Extract the [X, Y] coordinate from the center of the cell holding the provided text.  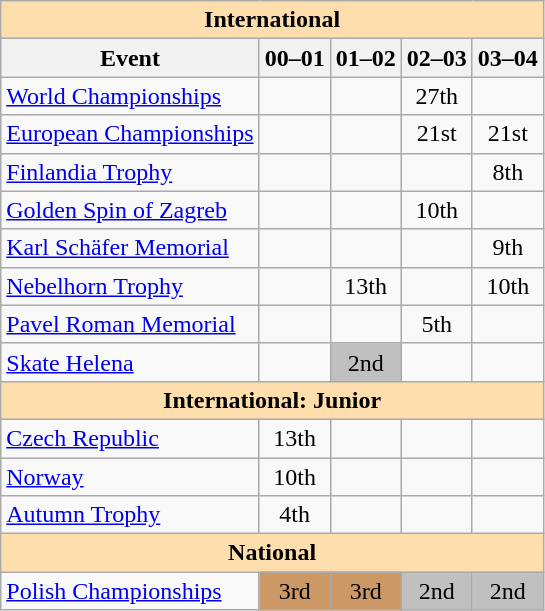
Nebelhorn Trophy [130, 286]
Event [130, 58]
5th [436, 324]
Autumn Trophy [130, 515]
Golden Spin of Zagreb [130, 210]
Karl Schäfer Memorial [130, 248]
03–04 [508, 58]
International [272, 20]
World Championships [130, 96]
9th [508, 248]
01–02 [366, 58]
National [272, 553]
00–01 [294, 58]
Norway [130, 477]
4th [294, 515]
Skate Helena [130, 362]
European Championships [130, 134]
27th [436, 96]
Finlandia Trophy [130, 172]
Polish Championships [130, 591]
Pavel Roman Memorial [130, 324]
02–03 [436, 58]
8th [508, 172]
International: Junior [272, 400]
Czech Republic [130, 438]
